Find where the given text appears and provide that cell's center as (X, Y) coordinate. 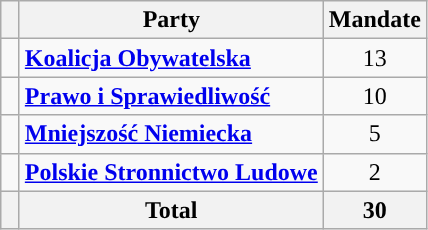
10 (374, 96)
30 (374, 210)
Mniejszość Niemiecka (171, 134)
13 (374, 58)
5 (374, 134)
Party (171, 20)
Polskie Stronnictwo Ludowe (171, 172)
2 (374, 172)
Total (171, 210)
Mandate (374, 20)
Koalicja Obywatelska (171, 58)
Prawo i Sprawiedliwość (171, 96)
